Scan for the cell matching the given text and deliver its (X, Y) coordinate at center. 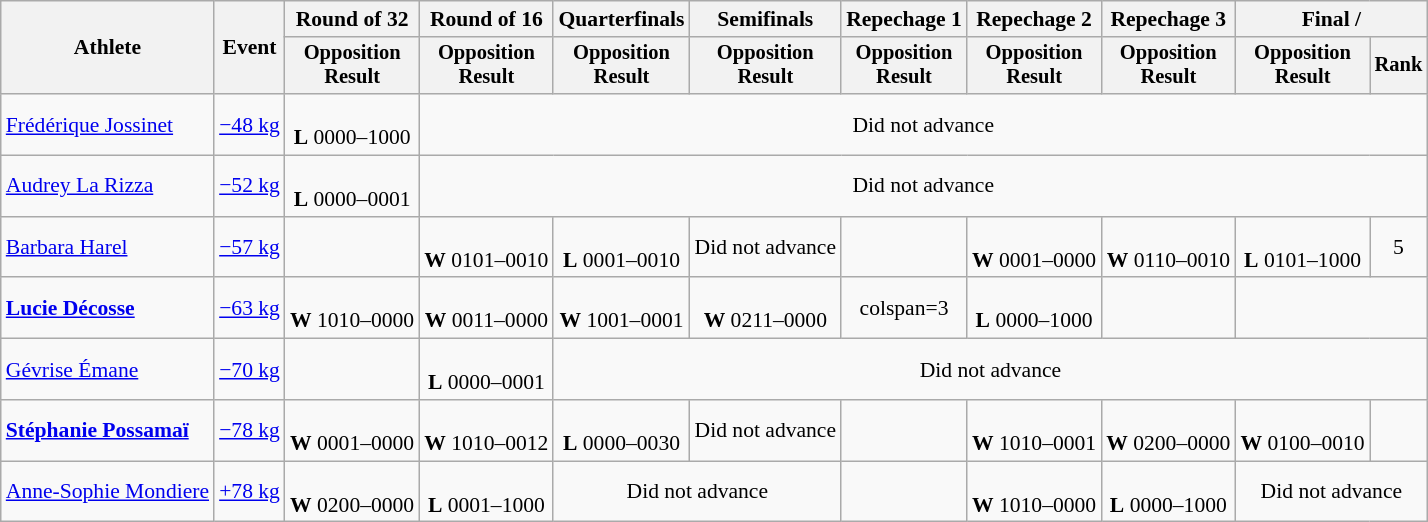
−63 kg (250, 308)
W 1010–0012 (486, 430)
L 0001–1000 (486, 492)
colspan=3 (904, 308)
Semifinals (766, 19)
L 0101–1000 (1302, 248)
W 0100–0010 (1302, 430)
Stéphanie Possamaï (108, 430)
5 (1399, 248)
W 0110–0010 (1168, 248)
−78 kg (250, 430)
Final / (1331, 19)
W 1001–0001 (621, 308)
+78 kg (250, 492)
−70 kg (250, 370)
Quarterfinals (621, 19)
W 0211–0000 (766, 308)
Rank (1399, 66)
L 0000–0030 (621, 430)
Event (250, 48)
Round of 16 (486, 19)
−52 kg (250, 186)
Barbara Harel (108, 248)
Gévrise Émane (108, 370)
Audrey La Rizza (108, 186)
Repechage 3 (1168, 19)
Lucie Décosse (108, 308)
Frédérique Jossinet (108, 124)
Repechage 2 (1034, 19)
Athlete (108, 48)
L 0001–0010 (621, 248)
W 0101–0010 (486, 248)
W 0011–0000 (486, 308)
−48 kg (250, 124)
−57 kg (250, 248)
Anne-Sophie Mondiere (108, 492)
W 1010–0001 (1034, 430)
Round of 32 (352, 19)
Repechage 1 (904, 19)
